Locate the cell with the specified text and output its [X, Y] center coordinate. 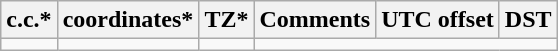
DST [528, 20]
c.c.* [29, 20]
coordinates* [128, 20]
TZ* [226, 20]
UTC offset [438, 20]
Comments [315, 20]
